Scan for the cell matching the given text and deliver its (x, y) coordinate at center. 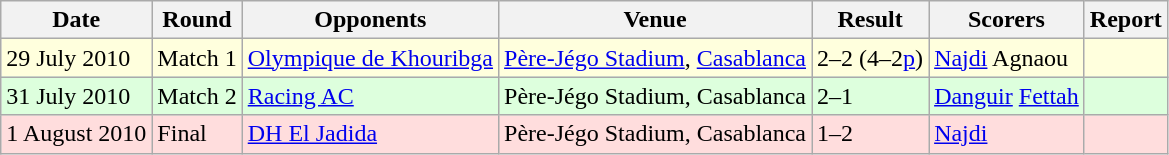
Najdi (1007, 134)
29 July 2010 (76, 58)
Scorers (1007, 20)
Venue (656, 20)
Final (197, 134)
Najdi Agnaou (1007, 58)
1 August 2010 (76, 134)
2–1 (870, 96)
Date (76, 20)
2–2 (4–2p) (870, 58)
31 July 2010 (76, 96)
Olympique de Khouribga (370, 58)
Report (1126, 20)
Opponents (370, 20)
DH El Jadida (370, 134)
1–2 (870, 134)
Danguir Fettah (1007, 96)
Result (870, 20)
Racing AC (370, 96)
Match 1 (197, 58)
Match 2 (197, 96)
Round (197, 20)
